Return the [X, Y] coordinate for the center point of the cell that contains the specified text.  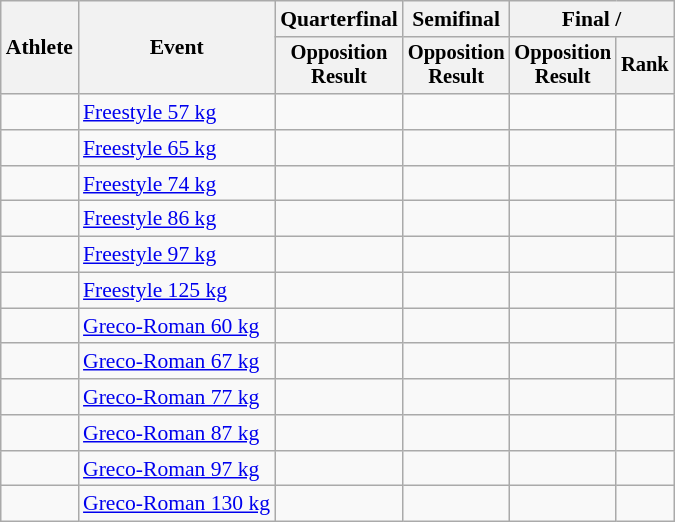
Athlete [40, 48]
Greco-Roman 77 kg [176, 397]
Greco-Roman 67 kg [176, 362]
Greco-Roman 60 kg [176, 326]
Freestyle 97 kg [176, 255]
Freestyle 86 kg [176, 219]
Semifinal [456, 19]
Quarterfinal [339, 19]
Freestyle 125 kg [176, 291]
Final / [591, 19]
Freestyle 65 kg [176, 148]
Greco-Roman 87 kg [176, 433]
Freestyle 74 kg [176, 184]
Greco-Roman 130 kg [176, 504]
Rank [645, 66]
Greco-Roman 97 kg [176, 469]
Freestyle 57 kg [176, 112]
Event [176, 48]
